Capture the cell that displays the provided text and extract its (x, y) central coordinate. 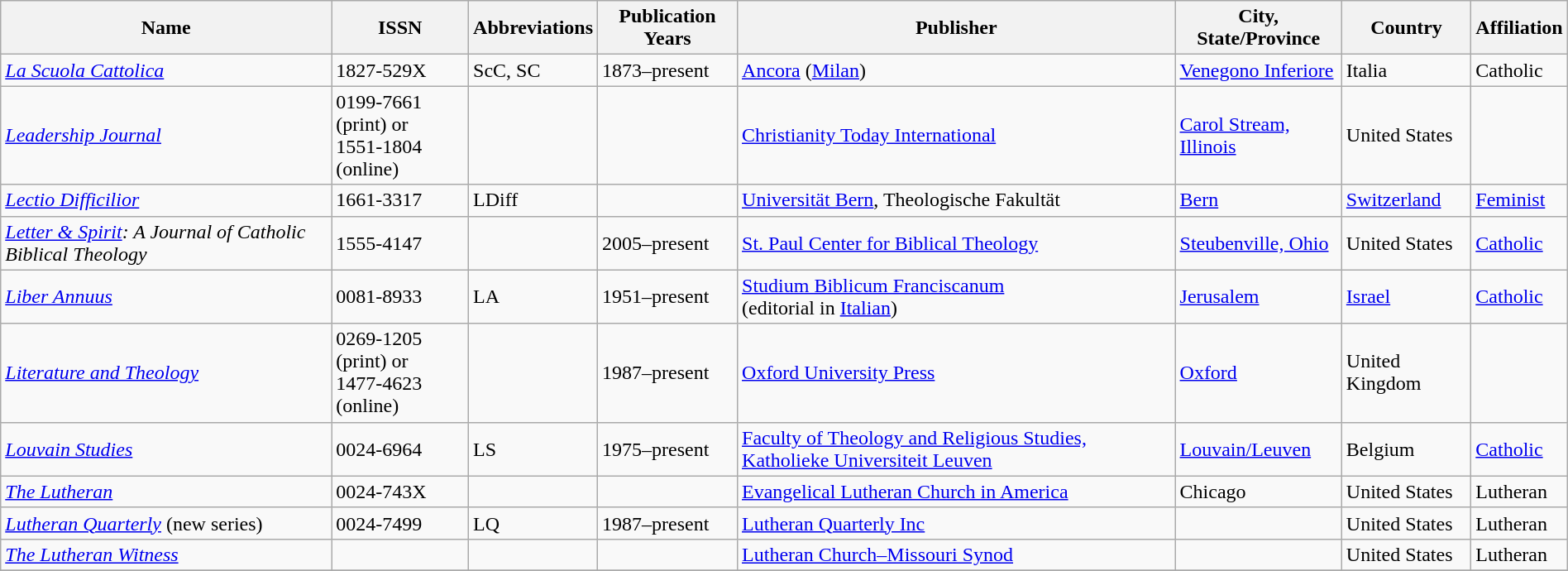
United Kingdom (1406, 372)
The Lutheran Witness (166, 554)
2005–present (668, 243)
Studium Biblicum Franciscanum(editorial in Italian) (957, 296)
City, State/Province (1259, 28)
0269-1205 (print) or1477-4623 (online) (400, 372)
Affiliation (1519, 28)
St. Paul Center for Biblical Theology (957, 243)
Name (166, 28)
1951–present (668, 296)
1873–present (668, 70)
Switzerland (1406, 200)
Oxford (1259, 372)
Abbreviations (533, 28)
Christianity Today International (957, 136)
Literature and Theology (166, 372)
1975–present (668, 449)
Bern (1259, 200)
0024-743X (400, 492)
Louvain/Leuven (1259, 449)
ScC, SC (533, 70)
Publication Years (668, 28)
Louvain Studies (166, 449)
Jerusalem (1259, 296)
Lutheran Quarterly Inc (957, 523)
Oxford University Press (957, 372)
Liber Annuus (166, 296)
Steubenville, Ohio (1259, 243)
0199-7661 (print) or1551-1804 (online) (400, 136)
Lutheran Quarterly (new series) (166, 523)
Leadership Journal (166, 136)
Israel (1406, 296)
Belgium (1406, 449)
Country (1406, 28)
ISSN (400, 28)
Ancora (Milan) (957, 70)
LQ (533, 523)
0024-7499 (400, 523)
Feminist (1519, 200)
Evangelical Lutheran Church in America (957, 492)
The Lutheran (166, 492)
0081-8933 (400, 296)
1827-529X (400, 70)
Letter & Spirit: A Journal of Catholic Biblical Theology (166, 243)
Lectio Difficilior (166, 200)
Universität Bern, Theologische Fakultät (957, 200)
LA (533, 296)
Chicago (1259, 492)
LDiff (533, 200)
0024-6964 (400, 449)
La Scuola Cattolica (166, 70)
Lutheran Church–Missouri Synod (957, 554)
Italia (1406, 70)
1555-4147 (400, 243)
1661-3317 (400, 200)
Publisher (957, 28)
LS (533, 449)
Venegono Inferiore (1259, 70)
Carol Stream, Illinois (1259, 136)
Faculty of Theology and Religious Studies, Katholieke Universiteit Leuven (957, 449)
